Search for the cell housing the specified text and yield its (x, y) center coordinate. 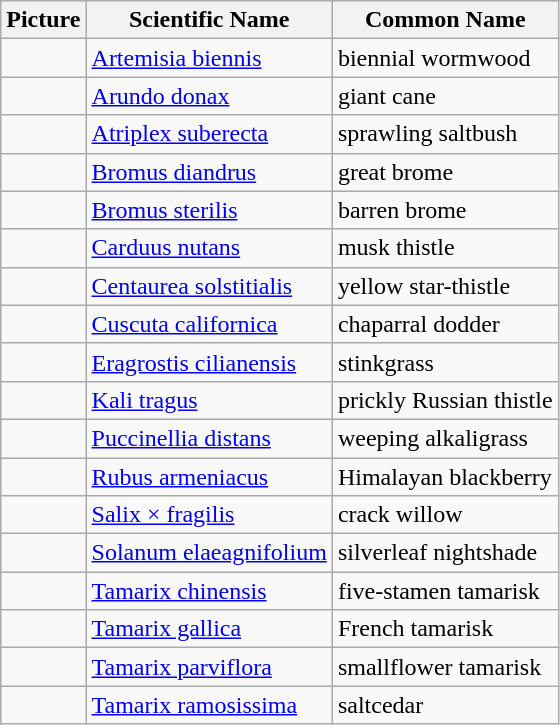
stinkgrass (445, 362)
great brome (445, 172)
five-stamen tamarisk (445, 591)
French tamarisk (445, 629)
silverleaf nightshade (445, 553)
Atriplex suberecta (209, 134)
Kali tragus (209, 400)
crack willow (445, 515)
Artemisia biennis (209, 58)
giant cane (445, 96)
Common Name (445, 20)
Eragrostis cilianensis (209, 362)
Solanum elaeagnifolium (209, 553)
Carduus nutans (209, 248)
Picture (44, 20)
weeping alkaligrass (445, 438)
Bromus diandrus (209, 172)
Tamarix gallica (209, 629)
Puccinellia distans (209, 438)
Tamarix ramosissima (209, 705)
biennial wormwood (445, 58)
Tamarix chinensis (209, 591)
smallflower tamarisk (445, 667)
Bromus sterilis (209, 210)
yellow star-thistle (445, 286)
prickly Russian thistle (445, 400)
Rubus armeniacus (209, 477)
Tamarix parviflora (209, 667)
Salix × fragilis (209, 515)
musk thistle (445, 248)
chaparral dodder (445, 324)
barren brome (445, 210)
Centaurea solstitialis (209, 286)
Scientific Name (209, 20)
Cuscuta californica (209, 324)
Arundo donax (209, 96)
Himalayan blackberry (445, 477)
saltcedar (445, 705)
sprawling saltbush (445, 134)
